From the cell containing the given text, extract its center point as (X, Y) coordinate. 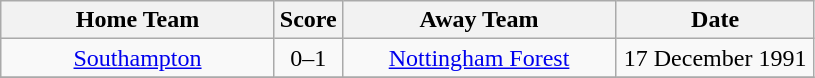
Nottingham Forest (479, 58)
Date (716, 20)
Away Team (479, 20)
Home Team (138, 20)
0–1 (308, 58)
Southampton (138, 58)
Score (308, 20)
17 December 1991 (716, 58)
